Pinpoint the cell where the given text exists, returning its [X, Y] midpoint coordinate. 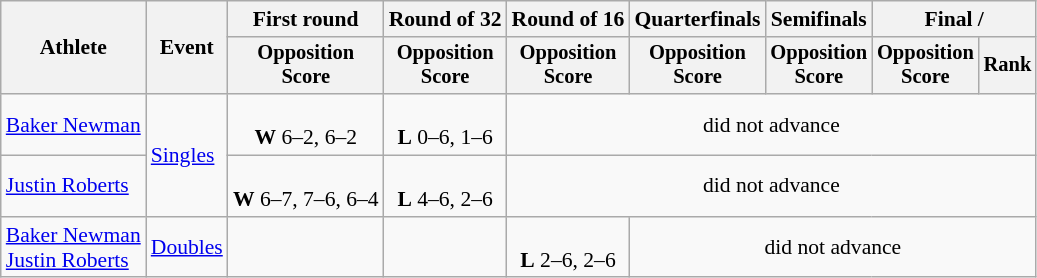
Doubles [187, 248]
Quarterfinals [697, 19]
L 2–6, 2–6 [568, 248]
Semifinals [818, 19]
Singles [187, 155]
Final / [954, 19]
L 4–6, 2–6 [446, 186]
Event [187, 48]
Round of 16 [568, 19]
First round [306, 19]
Round of 32 [446, 19]
Justin Roberts [74, 186]
Rank [1008, 66]
Baker Newman [74, 124]
L 0–6, 1–6 [446, 124]
Athlete [74, 48]
W 6–7, 7–6, 6–4 [306, 186]
Baker NewmanJustin Roberts [74, 248]
W 6–2, 6–2 [306, 124]
